Provide the [x, y] coordinate of the cell's center where the given text is located.  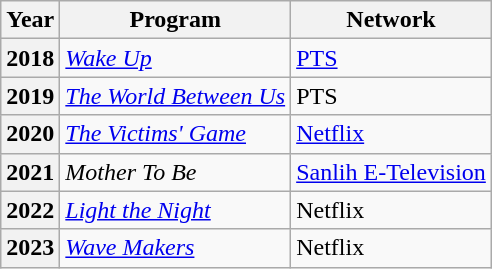
The Victims' Game [176, 134]
2018 [30, 58]
Wave Makers [176, 248]
Sanlih E-Television [392, 172]
The World Between Us [176, 96]
Network [392, 20]
2021 [30, 172]
Year [30, 20]
2023 [30, 248]
Wake Up [176, 58]
2022 [30, 210]
Program [176, 20]
Light the Night [176, 210]
Mother To Be [176, 172]
2020 [30, 134]
2019 [30, 96]
